Return the [x, y] coordinate for the center point of the cell that contains the specified text.  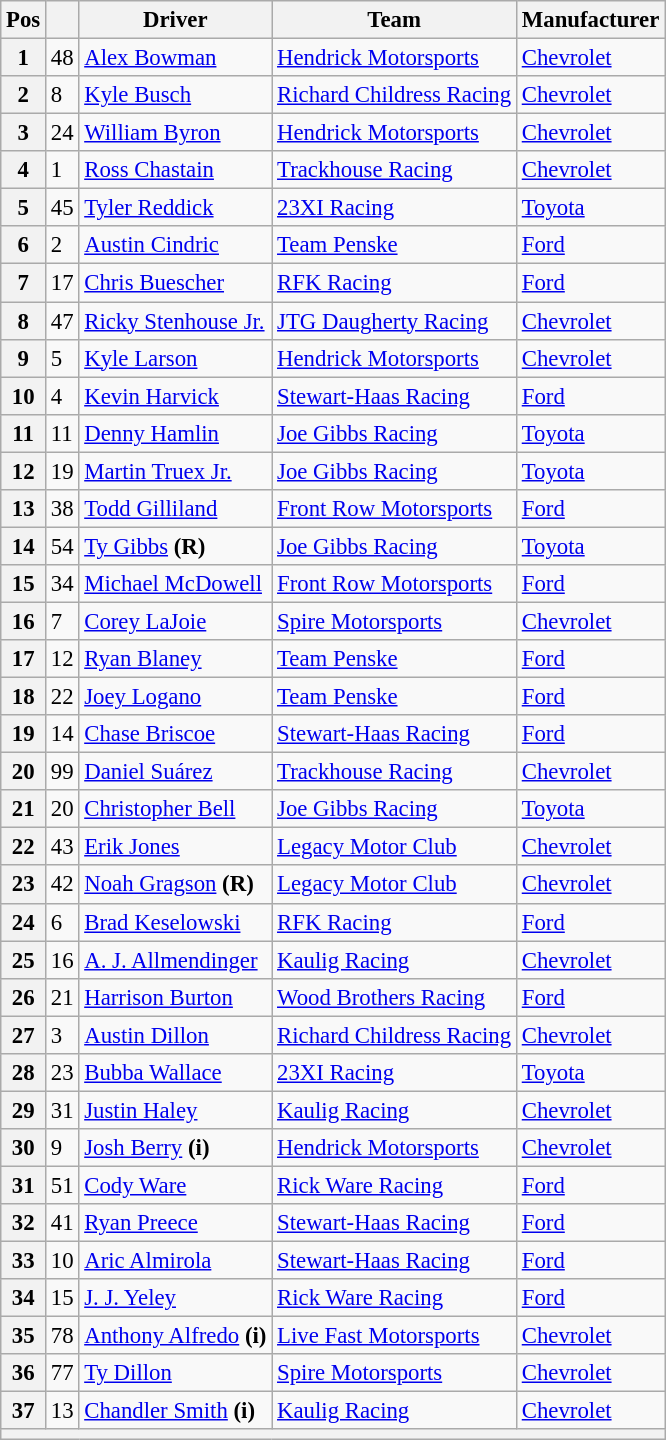
Live Fast Motorsports [394, 1336]
36 [24, 1373]
Ricky Stenhouse Jr. [176, 321]
Noah Gragson (R) [176, 885]
30 [24, 1148]
Pos [24, 20]
27 [24, 1035]
51 [62, 1185]
26 [24, 997]
Cody Ware [176, 1185]
Kevin Harvick [176, 396]
25 [24, 960]
Team [394, 20]
32 [24, 1223]
Kyle Larson [176, 358]
Ryan Preece [176, 1223]
43 [62, 847]
35 [24, 1336]
48 [62, 58]
Driver [176, 20]
Todd Gilliland [176, 509]
Josh Berry (i) [176, 1148]
J. J. Yeley [176, 1298]
Erik Jones [176, 847]
Ty Gibbs (R) [176, 546]
Tyler Reddick [176, 208]
Aric Almirola [176, 1261]
William Byron [176, 133]
Austin Cindric [176, 245]
37 [24, 1411]
Martin Truex Jr. [176, 471]
Corey LaJoie [176, 621]
99 [62, 772]
Michael McDowell [176, 584]
41 [62, 1223]
Daniel Suárez [176, 772]
38 [62, 509]
Christopher Bell [176, 809]
JTG Daugherty Racing [394, 321]
45 [62, 208]
29 [24, 1110]
Kyle Busch [176, 95]
Ross Chastain [176, 170]
Chris Buescher [176, 283]
Anthony Alfredo (i) [176, 1336]
Bubba Wallace [176, 1073]
77 [62, 1373]
Wood Brothers Racing [394, 997]
47 [62, 321]
Ryan Blaney [176, 659]
33 [24, 1261]
Alex Bowman [176, 58]
28 [24, 1073]
A. J. Allmendinger [176, 960]
78 [62, 1336]
Harrison Burton [176, 997]
Joey Logano [176, 697]
Chandler Smith (i) [176, 1411]
Justin Haley [176, 1110]
Chase Briscoe [176, 734]
Austin Dillon [176, 1035]
Ty Dillon [176, 1373]
42 [62, 885]
Denny Hamlin [176, 433]
Brad Keselowski [176, 922]
18 [24, 697]
Manufacturer [590, 20]
54 [62, 546]
